Scan for the cell matching the given text and deliver its (x, y) coordinate at center. 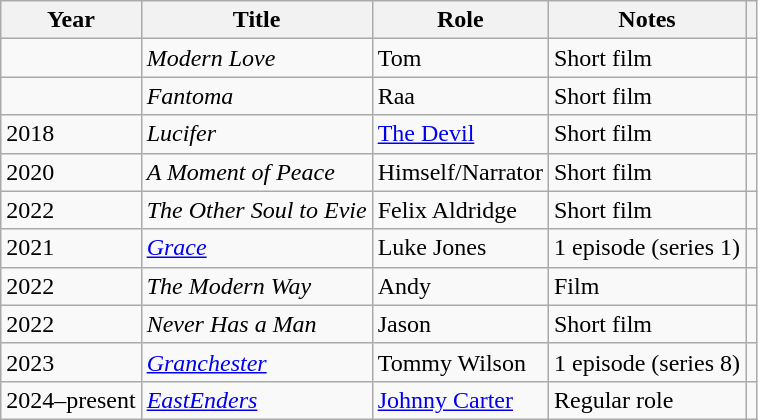
A Moment of Peace (256, 172)
Modern Love (256, 58)
2021 (71, 248)
Never Has a Man (256, 324)
Year (71, 20)
Title (256, 20)
Tom (460, 58)
Andy (460, 286)
2020 (71, 172)
Johnny Carter (460, 400)
2023 (71, 362)
EastEnders (256, 400)
Notes (646, 20)
The Other Soul to Evie (256, 210)
2024–present (71, 400)
Film (646, 286)
Regular role (646, 400)
Himself/Narrator (460, 172)
1 episode (series 1) (646, 248)
2018 (71, 134)
Fantoma (256, 96)
The Devil (460, 134)
Lucifer (256, 134)
Luke Jones (460, 248)
Granchester (256, 362)
The Modern Way (256, 286)
Felix Aldridge (460, 210)
Tommy Wilson (460, 362)
1 episode (series 8) (646, 362)
Role (460, 20)
Raa (460, 96)
Grace (256, 248)
Jason (460, 324)
